Identify which cell holds the provided text, then report its [x, y] central coordinate. 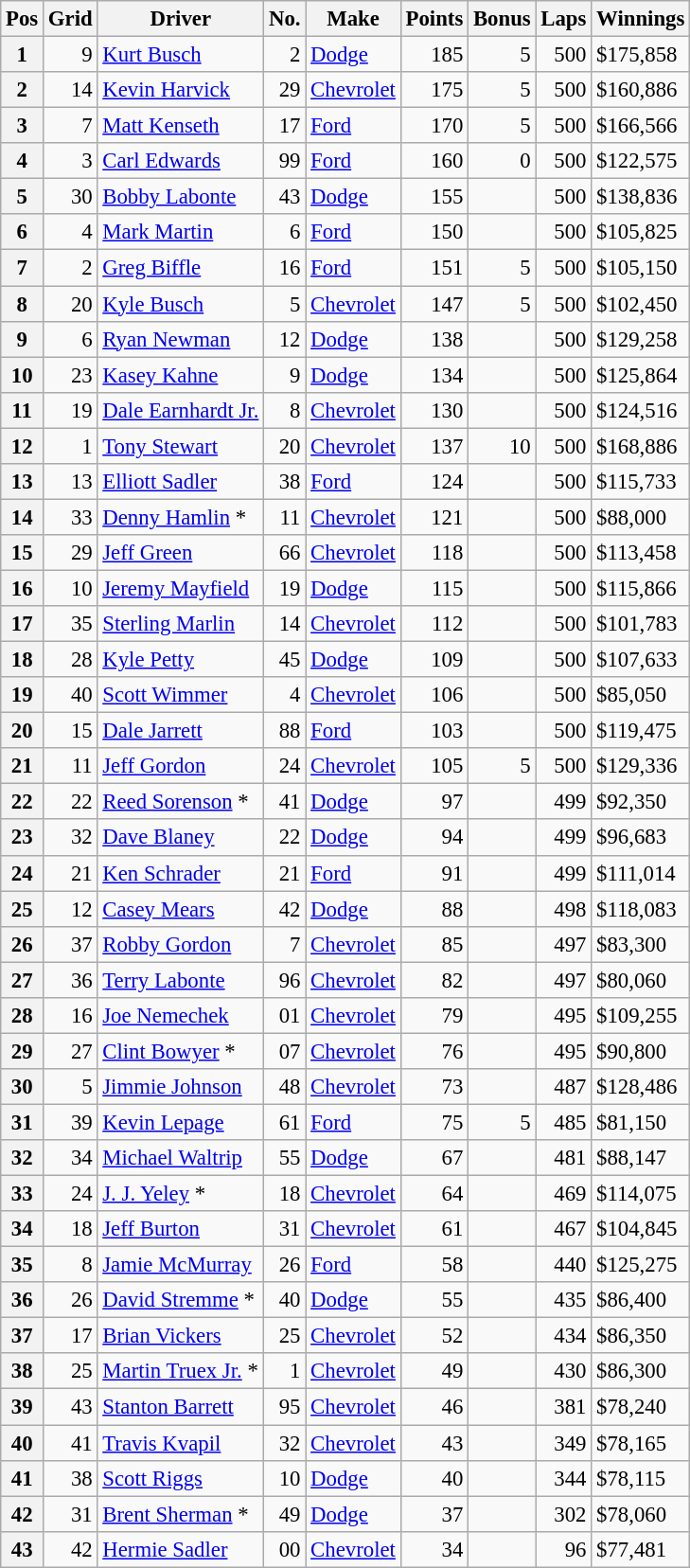
440 [564, 1265]
95 [285, 1407]
150 [433, 232]
Dave Blaney [181, 838]
J. J. Yeley * [181, 1194]
66 [285, 553]
$78,240 [641, 1407]
118 [433, 553]
160 [433, 161]
Denny Hamlin * [181, 517]
01 [285, 1016]
$129,336 [641, 766]
106 [433, 695]
Grid [70, 19]
$92,350 [641, 802]
$107,633 [641, 660]
Jimmie Johnson [181, 1087]
75 [433, 1122]
134 [433, 375]
Robby Gordon [181, 944]
52 [433, 1336]
Greg Biffle [181, 268]
Ryan Newman [181, 339]
138 [433, 339]
$86,400 [641, 1300]
$83,300 [641, 944]
Brian Vickers [181, 1336]
91 [433, 873]
124 [433, 482]
$115,866 [641, 588]
76 [433, 1051]
$109,255 [641, 1016]
$85,050 [641, 695]
$78,165 [641, 1443]
Ken Schrader [181, 873]
$86,350 [641, 1336]
Stanton Barrett [181, 1407]
Driver [181, 19]
Bonus [502, 19]
112 [433, 624]
467 [564, 1229]
Tony Stewart [181, 446]
David Stremme * [181, 1300]
94 [433, 838]
$104,845 [641, 1229]
00 [285, 1549]
Clint Bowyer * [181, 1051]
105 [433, 766]
$78,060 [641, 1514]
Points [433, 19]
Dale Earnhardt Jr. [181, 410]
07 [285, 1051]
$114,075 [641, 1194]
$101,783 [641, 624]
Elliott Sadler [181, 482]
Winnings [641, 19]
46 [433, 1407]
349 [564, 1443]
No. [285, 19]
$115,733 [641, 482]
Dale Jarrett [181, 731]
Jeremy Mayfield [181, 588]
0 [502, 161]
$122,575 [641, 161]
Jeff Burton [181, 1229]
Joe Nemechek [181, 1016]
109 [433, 660]
381 [564, 1407]
Make [353, 19]
$128,486 [641, 1087]
Kurt Busch [181, 55]
$96,683 [641, 838]
Scott Wimmer [181, 695]
Brent Sherman * [181, 1514]
$118,083 [641, 909]
Kyle Petty [181, 660]
151 [433, 268]
85 [433, 944]
185 [433, 55]
$129,258 [641, 339]
Casey Mears [181, 909]
Kyle Busch [181, 304]
97 [433, 802]
Terry Labonte [181, 980]
Sterling Marlin [181, 624]
48 [285, 1087]
Kevin Lepage [181, 1122]
Travis Kvapil [181, 1443]
$160,886 [641, 90]
Mark Martin [181, 232]
175 [433, 90]
485 [564, 1122]
79 [433, 1016]
$86,300 [641, 1372]
Michael Waltrip [181, 1158]
155 [433, 197]
$102,450 [641, 304]
$81,150 [641, 1122]
$78,115 [641, 1478]
$80,060 [641, 980]
64 [433, 1194]
Laps [564, 19]
Martin Truex Jr. * [181, 1372]
Carl Edwards [181, 161]
$113,458 [641, 553]
$166,566 [641, 126]
99 [285, 161]
481 [564, 1158]
Kevin Harvick [181, 90]
147 [433, 304]
$125,864 [641, 375]
$119,475 [641, 731]
487 [564, 1087]
Hermie Sadler [181, 1549]
121 [433, 517]
Matt Kenseth [181, 126]
137 [433, 446]
45 [285, 660]
430 [564, 1372]
73 [433, 1087]
Pos [23, 19]
$138,836 [641, 197]
Reed Sorenson * [181, 802]
$125,275 [641, 1265]
58 [433, 1265]
Jeff Green [181, 553]
$90,800 [641, 1051]
$168,886 [641, 446]
$111,014 [641, 873]
$105,825 [641, 232]
Jamie McMurray [181, 1265]
Bobby Labonte [181, 197]
115 [433, 588]
$88,000 [641, 517]
130 [433, 410]
103 [433, 731]
302 [564, 1514]
469 [564, 1194]
498 [564, 909]
$175,858 [641, 55]
Scott Riggs [181, 1478]
82 [433, 980]
67 [433, 1158]
344 [564, 1478]
Kasey Kahne [181, 375]
$88,147 [641, 1158]
434 [564, 1336]
$77,481 [641, 1549]
170 [433, 126]
Jeff Gordon [181, 766]
435 [564, 1300]
$124,516 [641, 410]
$105,150 [641, 268]
